Extract the (X, Y) coordinate from the center of the cell holding the provided text.  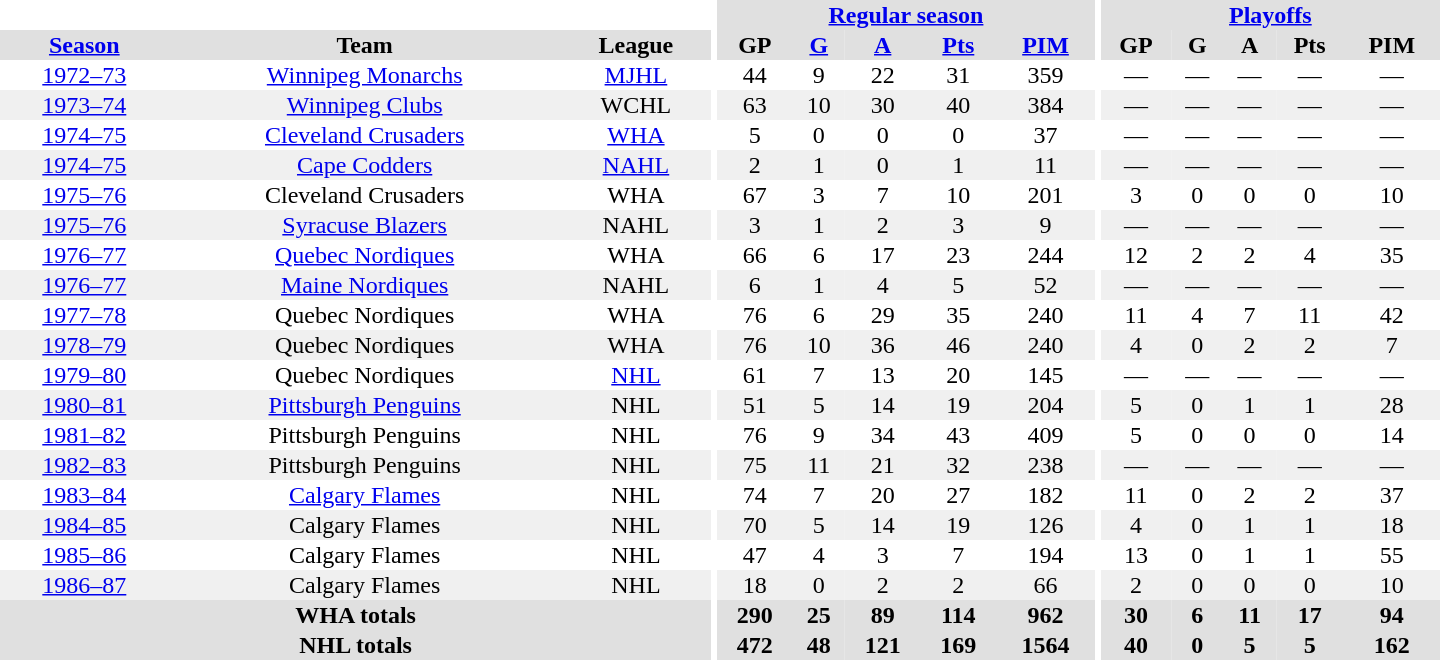
47 (755, 555)
42 (1392, 315)
WHA totals (356, 615)
Playoffs (1270, 15)
43 (959, 435)
1979–80 (84, 375)
61 (755, 375)
Team (365, 45)
74 (755, 495)
Regular season (906, 15)
182 (1046, 495)
29 (883, 315)
290 (755, 615)
1985–86 (84, 555)
Maine Nordiques (365, 285)
204 (1046, 405)
70 (755, 525)
Season (84, 45)
52 (1046, 285)
44 (755, 75)
1973–74 (84, 105)
145 (1046, 375)
23 (959, 255)
169 (959, 645)
WCHL (636, 105)
201 (1046, 195)
1972–73 (84, 75)
MJHL (636, 75)
31 (959, 75)
89 (883, 615)
75 (755, 465)
28 (1392, 405)
472 (755, 645)
67 (755, 195)
409 (1046, 435)
244 (1046, 255)
194 (1046, 555)
55 (1392, 555)
121 (883, 645)
63 (755, 105)
League (636, 45)
1977–78 (84, 315)
46 (959, 345)
22 (883, 75)
Winnipeg Clubs (365, 105)
1564 (1046, 645)
1980–81 (84, 405)
12 (1136, 255)
962 (1046, 615)
34 (883, 435)
36 (883, 345)
359 (1046, 75)
114 (959, 615)
25 (819, 615)
48 (819, 645)
Winnipeg Monarchs (365, 75)
126 (1046, 525)
162 (1392, 645)
1986–87 (84, 585)
1984–85 (84, 525)
51 (755, 405)
94 (1392, 615)
21 (883, 465)
238 (1046, 465)
384 (1046, 105)
27 (959, 495)
1983–84 (84, 495)
1982–83 (84, 465)
1978–79 (84, 345)
Cape Codders (365, 165)
NHL totals (356, 645)
32 (959, 465)
Syracuse Blazers (365, 225)
1981–82 (84, 435)
